Provide the (X, Y) coordinate of the cell's center where the given text is located.  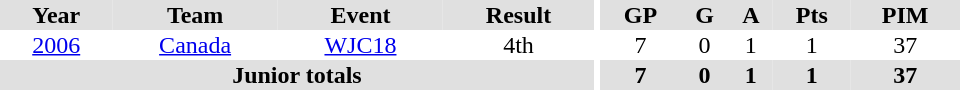
Junior totals (297, 75)
Result (518, 15)
Year (56, 15)
4th (518, 45)
Event (360, 15)
PIM (905, 15)
Pts (812, 15)
2006 (56, 45)
A (750, 15)
GP (640, 15)
WJC18 (360, 45)
G (705, 15)
Team (194, 15)
Canada (194, 45)
